Output the (x, y) coordinate of the center of the cell containing the given text.  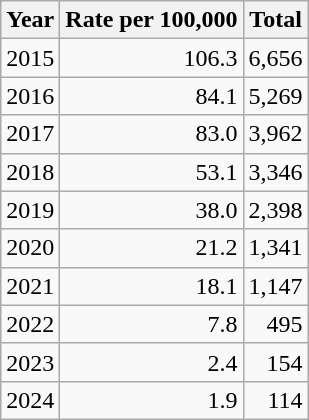
154 (276, 362)
2015 (30, 58)
7.8 (152, 324)
Year (30, 20)
1.9 (152, 400)
3,346 (276, 172)
53.1 (152, 172)
495 (276, 324)
2,398 (276, 210)
1,147 (276, 286)
2017 (30, 134)
2021 (30, 286)
Rate per 100,000 (152, 20)
2019 (30, 210)
2024 (30, 400)
38.0 (152, 210)
84.1 (152, 96)
106.3 (152, 58)
5,269 (276, 96)
18.1 (152, 286)
83.0 (152, 134)
2022 (30, 324)
2.4 (152, 362)
1,341 (276, 248)
6,656 (276, 58)
114 (276, 400)
2023 (30, 362)
Total (276, 20)
2016 (30, 96)
2020 (30, 248)
2018 (30, 172)
3,962 (276, 134)
21.2 (152, 248)
